Identify which cell holds the provided text, then report its [x, y] central coordinate. 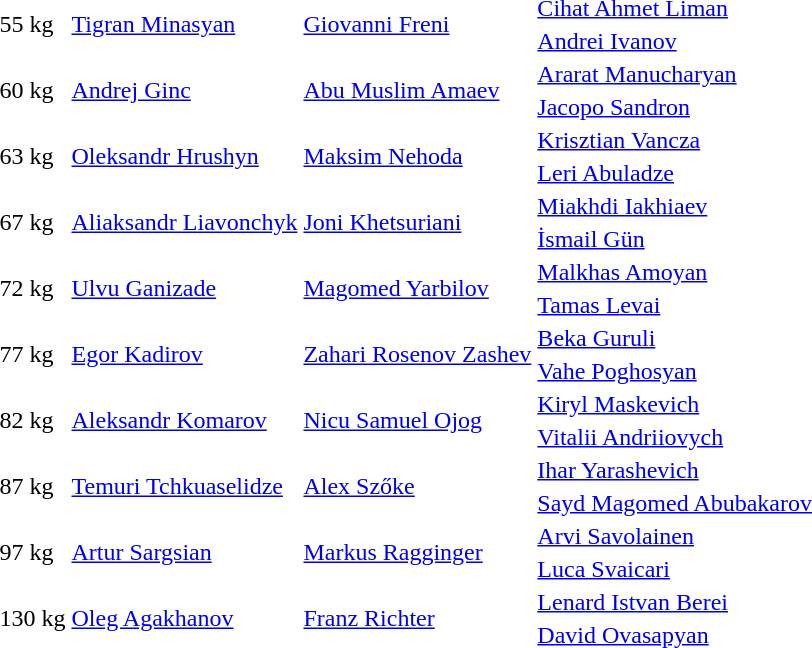
Aliaksandr Liavonchyk [184, 222]
Magomed Yarbilov [418, 288]
Nicu Samuel Ojog [418, 420]
Alex Szőke [418, 486]
Andrej Ginc [184, 90]
Artur Sargsian [184, 552]
Egor Kadirov [184, 354]
Oleksandr Hrushyn [184, 156]
Aleksandr Komarov [184, 420]
Maksim Nehoda [418, 156]
Temuri Tchkuaselidze [184, 486]
Joni Khetsuriani [418, 222]
Abu Muslim Amaev [418, 90]
Ulvu Ganizade [184, 288]
Markus Ragginger [418, 552]
Zahari Rosenov Zashev [418, 354]
